Return (x, y) of the center of cell containing provided text 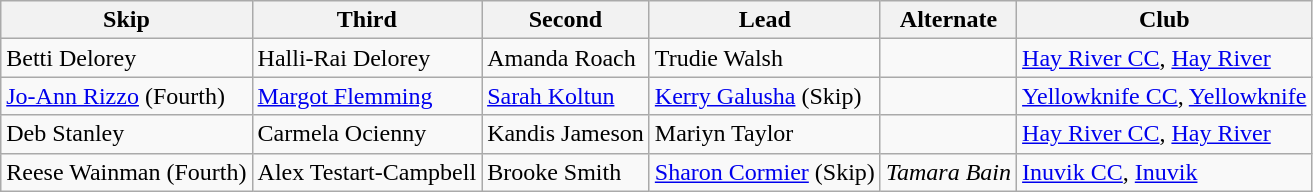
Inuvik CC, Inuvik (1164, 172)
Lead (764, 20)
Reese Wainman (Fourth) (126, 172)
Tamara Bain (948, 172)
Alternate (948, 20)
Second (566, 20)
Sarah Koltun (566, 96)
Skip (126, 20)
Brooke Smith (566, 172)
Mariyn Taylor (764, 134)
Amanda Roach (566, 58)
Deb Stanley (126, 134)
Halli-Rai Delorey (367, 58)
Yellowknife CC, Yellowknife (1164, 96)
Third (367, 20)
Jo-Ann Rizzo (Fourth) (126, 96)
Sharon Cormier (Skip) (764, 172)
Betti Delorey (126, 58)
Kerry Galusha (Skip) (764, 96)
Margot Flemming (367, 96)
Carmela Ocienny (367, 134)
Club (1164, 20)
Trudie Walsh (764, 58)
Alex Testart-Campbell (367, 172)
Kandis Jameson (566, 134)
